Search for the cell housing the specified text and yield its [X, Y] center coordinate. 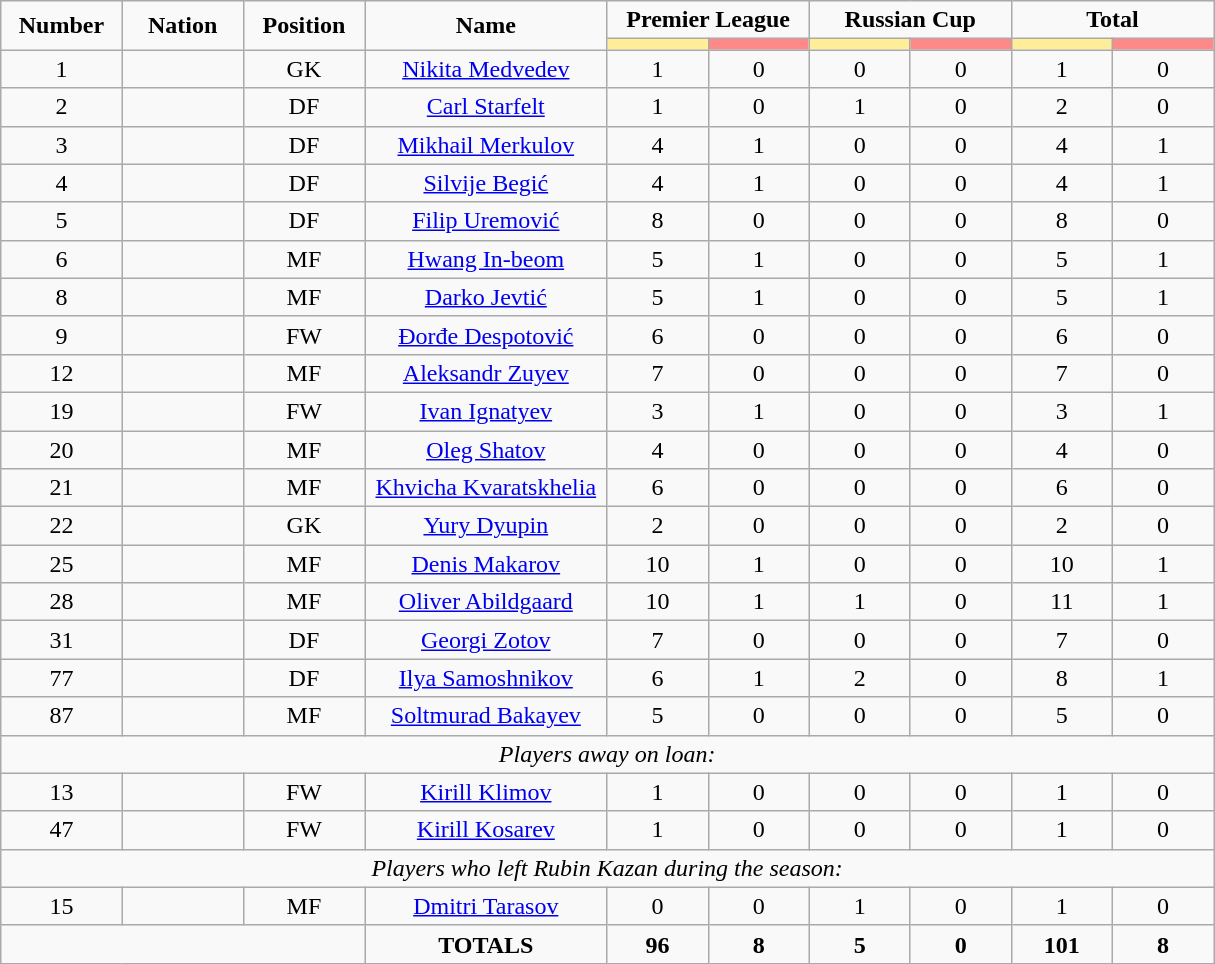
Hwang In-beom [486, 259]
Total [1112, 20]
96 [658, 944]
Position [304, 26]
Nikita Medvedev [486, 69]
12 [62, 373]
101 [1062, 944]
Players away on loan: [608, 754]
Yury Dyupin [486, 526]
13 [62, 792]
Mikhail Merkulov [486, 145]
77 [62, 678]
Kirill Kosarev [486, 830]
21 [62, 488]
Ilya Samoshnikov [486, 678]
19 [62, 411]
Denis Makarov [486, 564]
Darko Jevtić [486, 297]
20 [62, 449]
Aleksandr Zuyev [486, 373]
31 [62, 640]
Oliver Abildgaard [486, 602]
87 [62, 716]
Number [62, 26]
Ivan Ignatyev [486, 411]
Khvicha Kvaratskhelia [486, 488]
11 [1062, 602]
9 [62, 335]
Players who left Rubin Kazan during the season: [608, 868]
Oleg Shatov [486, 449]
TOTALS [486, 944]
Silvije Begić [486, 183]
Filip Uremović [486, 221]
Name [486, 26]
47 [62, 830]
Nation [182, 26]
Carl Starfelt [486, 107]
Russian Cup [910, 20]
25 [62, 564]
22 [62, 526]
Đorđe Despotović [486, 335]
Dmitri Tarasov [486, 906]
Georgi Zotov [486, 640]
Premier League [708, 20]
Soltmurad Bakayev [486, 716]
Kirill Klimov [486, 792]
15 [62, 906]
28 [62, 602]
